Capture the cell that displays the provided text and extract its (x, y) central coordinate. 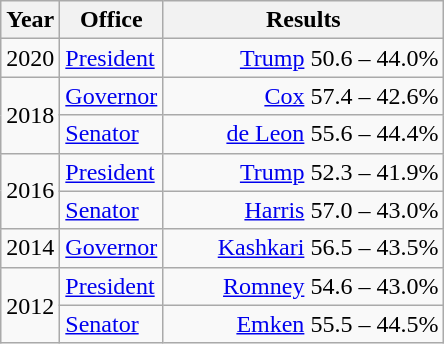
de Leon 55.6 – 44.4% (304, 134)
Harris 57.0 – 43.0% (304, 210)
Trump 50.6 – 44.0% (304, 58)
Romney 54.6 – 43.0% (304, 286)
Office (112, 20)
Year (30, 20)
2016 (30, 191)
Results (304, 20)
Emken 55.5 – 44.5% (304, 324)
Cox 57.4 – 42.6% (304, 96)
Trump 52.3 – 41.9% (304, 172)
2018 (30, 115)
2014 (30, 248)
2020 (30, 58)
Kashkari 56.5 – 43.5% (304, 248)
2012 (30, 305)
